Determine the [X, Y] coordinate at the center of the cell enclosing the given text.  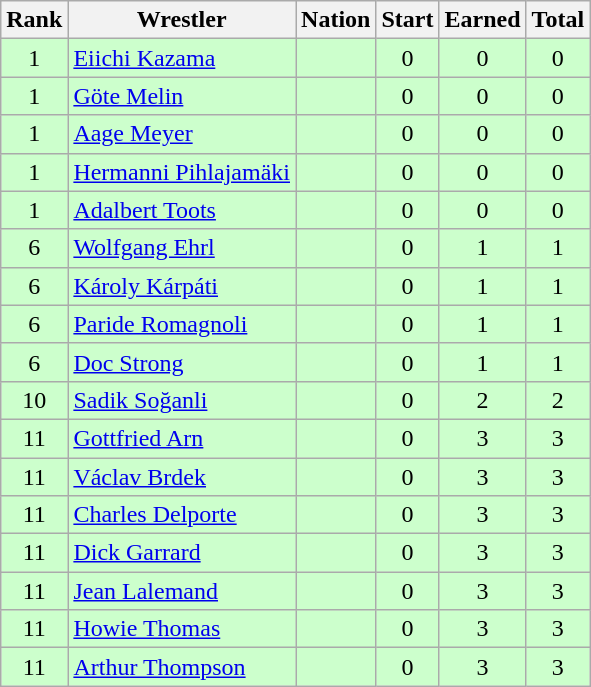
Hermanni Pihlajamäki [182, 172]
Rank [34, 20]
Howie Thomas [182, 629]
Total [558, 20]
Doc Strong [182, 362]
Eiichi Kazama [182, 58]
Wolfgang Ehrl [182, 248]
Wrestler [182, 20]
Paride Romagnoli [182, 324]
Start [408, 20]
Adalbert Toots [182, 210]
10 [34, 400]
Earned [482, 20]
Sadik Soğanli [182, 400]
Arthur Thompson [182, 667]
Charles Delporte [182, 515]
Göte Melin [182, 96]
Nation [336, 20]
Jean Lalemand [182, 591]
Gottfried Arn [182, 438]
Dick Garrard [182, 553]
Károly Kárpáti [182, 286]
Václav Brdek [182, 477]
Aage Meyer [182, 134]
